Extract the [X, Y] coordinate from the center of the cell holding the provided text.  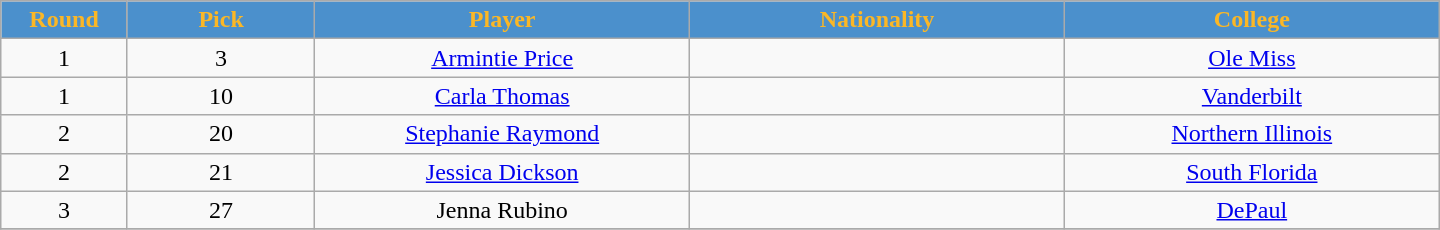
10 [220, 96]
Round [64, 20]
South Florida [1252, 172]
Jessica Dickson [502, 172]
Ole Miss [1252, 58]
Carla Thomas [502, 96]
Jenna Rubino [502, 210]
Pick [220, 20]
27 [220, 210]
College [1252, 20]
21 [220, 172]
20 [220, 134]
Armintie Price [502, 58]
Northern Illinois [1252, 134]
Vanderbilt [1252, 96]
Stephanie Raymond [502, 134]
Player [502, 20]
DePaul [1252, 210]
Nationality [878, 20]
